Locate the cell with the specified text and output its (X, Y) center coordinate. 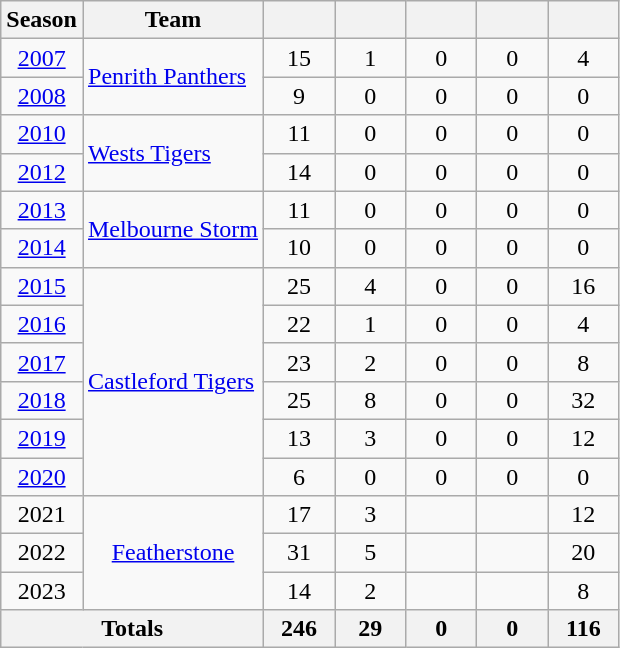
Featherstone (172, 553)
16 (584, 286)
10 (300, 248)
2023 (42, 591)
Team (172, 20)
2021 (42, 515)
246 (300, 629)
Melbourne Storm (172, 229)
23 (300, 362)
5 (370, 553)
20 (584, 553)
Wests Tigers (172, 153)
31 (300, 553)
17 (300, 515)
2008 (42, 96)
2016 (42, 324)
2022 (42, 553)
2007 (42, 58)
2014 (42, 248)
116 (584, 629)
22 (300, 324)
Totals (132, 629)
2010 (42, 134)
2020 (42, 477)
Castleford Tigers (172, 381)
2019 (42, 438)
6 (300, 477)
2017 (42, 362)
2018 (42, 400)
Penrith Panthers (172, 77)
9 (300, 96)
2012 (42, 172)
Season (42, 20)
13 (300, 438)
29 (370, 629)
2013 (42, 210)
2015 (42, 286)
15 (300, 58)
32 (584, 400)
